For the text-containing cell, return its midpoint in [x, y] coordinate format. 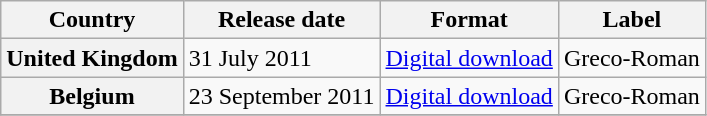
23 September 2011 [282, 96]
United Kingdom [92, 58]
Belgium [92, 96]
Label [632, 20]
Format [469, 20]
Country [92, 20]
31 July 2011 [282, 58]
Release date [282, 20]
